Scan for the cell matching the given text and deliver its (X, Y) coordinate at center. 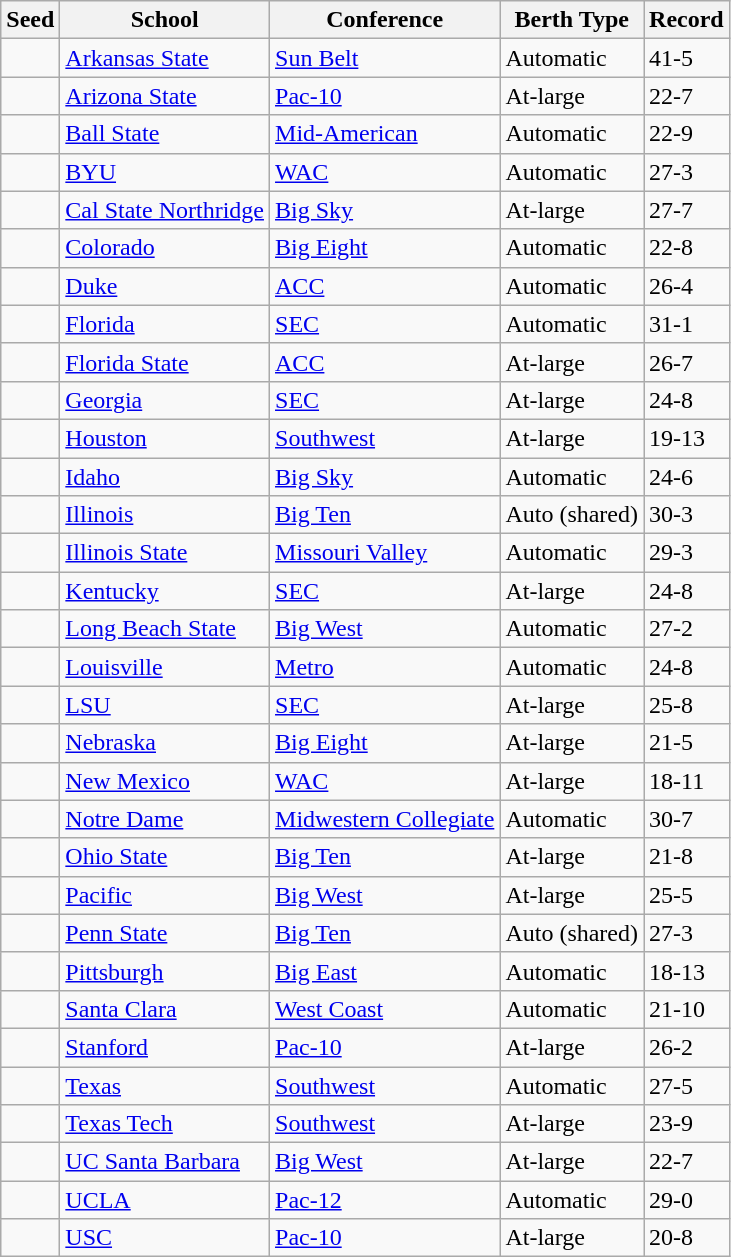
Seed (30, 20)
Illinois State (165, 553)
Metro (385, 667)
27-5 (687, 1085)
UCLA (165, 1200)
Notre Dame (165, 819)
Georgia (165, 400)
Texas (165, 1085)
Ball State (165, 134)
Midwestern Collegiate (385, 819)
Kentucky (165, 591)
18-13 (687, 971)
Idaho (165, 477)
Pittsburgh (165, 971)
UC Santa Barbara (165, 1162)
Cal State Northridge (165, 210)
Mid-American (385, 134)
Louisville (165, 667)
25-8 (687, 705)
21-10 (687, 1009)
Florida (165, 324)
29-3 (687, 553)
23-9 (687, 1124)
Houston (165, 438)
New Mexico (165, 781)
Arizona State (165, 96)
Berth Type (572, 20)
21-8 (687, 857)
Stanford (165, 1047)
27-2 (687, 629)
20-8 (687, 1238)
24-6 (687, 477)
Illinois (165, 515)
School (165, 20)
31-1 (687, 324)
BYU (165, 172)
26-7 (687, 362)
Colorado (165, 248)
18-11 (687, 781)
Ohio State (165, 857)
Duke (165, 286)
Long Beach State (165, 629)
LSU (165, 705)
29-0 (687, 1200)
22-9 (687, 134)
USC (165, 1238)
Record (687, 20)
Nebraska (165, 743)
26-2 (687, 1047)
Sun Belt (385, 58)
Pac-12 (385, 1200)
Texas Tech (165, 1124)
19-13 (687, 438)
Santa Clara (165, 1009)
27-7 (687, 210)
Florida State (165, 362)
Conference (385, 20)
Pacific (165, 895)
22-8 (687, 248)
26-4 (687, 286)
Big East (385, 971)
30-3 (687, 515)
Missouri Valley (385, 553)
30-7 (687, 819)
41-5 (687, 58)
West Coast (385, 1009)
25-5 (687, 895)
Penn State (165, 933)
Arkansas State (165, 58)
21-5 (687, 743)
